Return (x, y) of the center of cell containing provided text 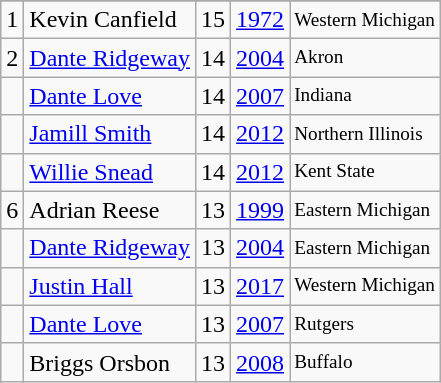
Willie Snead (110, 172)
15 (212, 20)
1 (12, 20)
Briggs Orsbon (110, 362)
6 (12, 210)
Jamill Smith (110, 134)
Rutgers (365, 324)
Justin Hall (110, 286)
1972 (260, 20)
Indiana (365, 96)
1999 (260, 210)
Kent State (365, 172)
Buffalo (365, 362)
Northern Illinois (365, 134)
2008 (260, 362)
Kevin Canfield (110, 20)
Akron (365, 58)
2 (12, 58)
Adrian Reese (110, 210)
2017 (260, 286)
